Provide the (x, y) coordinate of the cell's center where the given text is located.  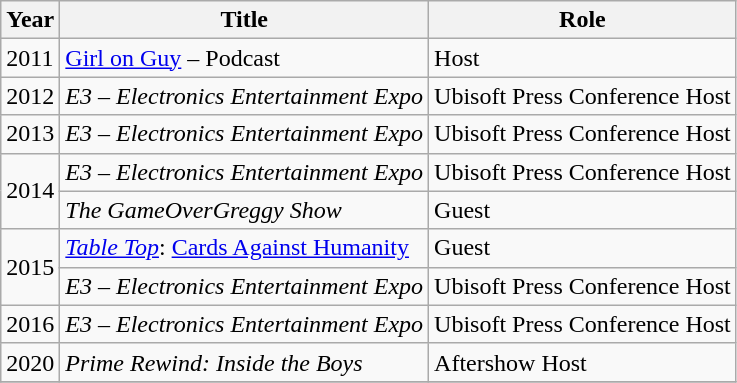
Table Top: Cards Against Humanity (244, 248)
2014 (30, 191)
2012 (30, 96)
Role (583, 20)
2020 (30, 362)
2013 (30, 134)
The GameOverGreggy Show (244, 210)
2016 (30, 324)
Prime Rewind: Inside the Boys (244, 362)
Title (244, 20)
2015 (30, 267)
Host (583, 58)
Year (30, 20)
Girl on Guy – Podcast (244, 58)
Aftershow Host (583, 362)
2011 (30, 58)
